Locate the cell with the specified text and output its [X, Y] center coordinate. 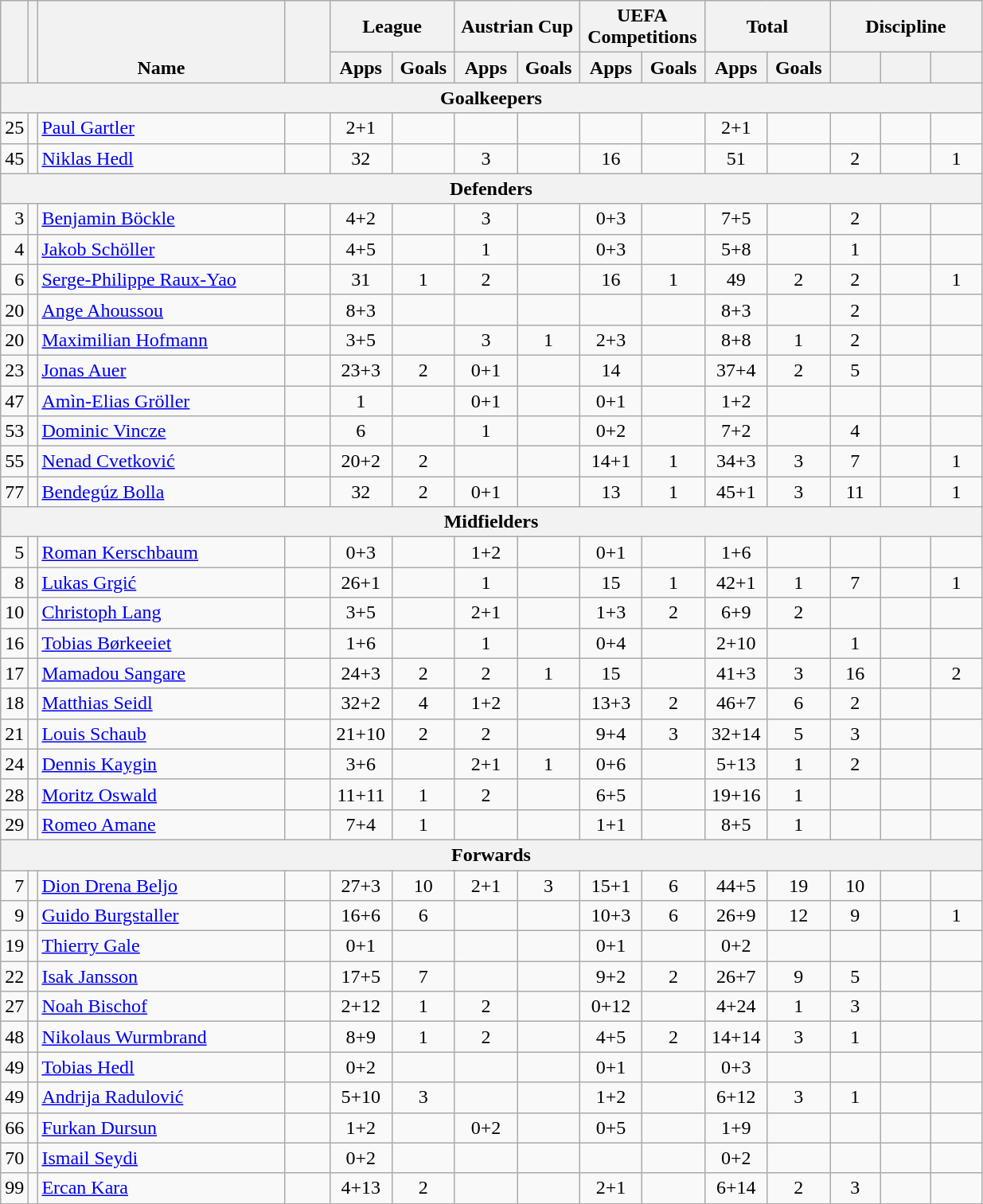
77 [14, 492]
11+11 [361, 794]
4+24 [735, 1007]
46+7 [735, 703]
Niklas Hedl [161, 158]
0+5 [611, 1128]
34+3 [735, 462]
4+2 [361, 219]
7+5 [735, 219]
22 [14, 976]
32+14 [735, 734]
8+9 [361, 1037]
27+3 [361, 886]
Paul Gartler [161, 128]
0+6 [611, 764]
24+3 [361, 673]
55 [14, 462]
6+5 [611, 794]
17 [14, 673]
Matthias Seidl [161, 703]
Roman Kerschbaum [161, 552]
0+4 [611, 643]
9+4 [611, 734]
19+16 [735, 794]
12 [799, 916]
Jakob Schöller [161, 249]
7+4 [361, 824]
5+8 [735, 249]
Austrian Cup [517, 27]
Maximilian Hofmann [161, 340]
3+6 [361, 764]
14+1 [611, 462]
14+14 [735, 1037]
6+9 [735, 613]
Bendegúz Bolla [161, 492]
20+2 [361, 462]
11 [855, 492]
23 [14, 370]
Noah Bischof [161, 1007]
Christoph Lang [161, 613]
Forwards [491, 855]
Dennis Kaygin [161, 764]
29 [14, 824]
8+8 [735, 340]
Defenders [491, 189]
70 [14, 1158]
Total [767, 27]
UEFA Competitions [642, 27]
14 [611, 370]
13+3 [611, 703]
13 [611, 492]
26+7 [735, 976]
Ismail Seydi [161, 1158]
Guido Burgstaller [161, 916]
2+12 [361, 1007]
23+3 [361, 370]
Nikolaus Wurmbrand [161, 1037]
Louis Schaub [161, 734]
26+1 [361, 583]
Dominic Vincze [161, 431]
2+10 [735, 643]
Benjamin Böckle [161, 219]
Moritz Oswald [161, 794]
47 [14, 400]
0+12 [611, 1007]
Discipline [906, 27]
31 [361, 279]
66 [14, 1128]
7+2 [735, 431]
99 [14, 1188]
Furkan Dursun [161, 1128]
37+4 [735, 370]
Midfielders [491, 522]
Ercan Kara [161, 1188]
32+2 [361, 703]
21+10 [361, 734]
2+3 [611, 340]
League [392, 27]
24 [14, 764]
Serge-Philippe Raux-Yao [161, 279]
Nenad Cvetković [161, 462]
53 [14, 431]
Isak Jansson [161, 976]
28 [14, 794]
48 [14, 1037]
Mamadou Sangare [161, 673]
6+12 [735, 1097]
1+9 [735, 1128]
Goalkeepers [491, 98]
8 [14, 583]
1+1 [611, 824]
Name [161, 41]
4+13 [361, 1188]
8+5 [735, 824]
9+2 [611, 976]
45+1 [735, 492]
15+1 [611, 886]
45 [14, 158]
41+3 [735, 673]
42+1 [735, 583]
Amìn-Elias Gröller [161, 400]
18 [14, 703]
Tobias Børkeeiet [161, 643]
Ange Ahoussou [161, 310]
Thierry Gale [161, 946]
5+13 [735, 764]
Dion Drena Beljo [161, 886]
5+10 [361, 1097]
25 [14, 128]
26+9 [735, 916]
51 [735, 158]
Jonas Auer [161, 370]
6+14 [735, 1188]
21 [14, 734]
27 [14, 1007]
Romeo Amane [161, 824]
17+5 [361, 976]
Andrija Radulović [161, 1097]
10+3 [611, 916]
16+6 [361, 916]
Tobias Hedl [161, 1067]
1+3 [611, 613]
44+5 [735, 886]
Lukas Grgić [161, 583]
